Return (X, Y) of the center of cell containing provided text 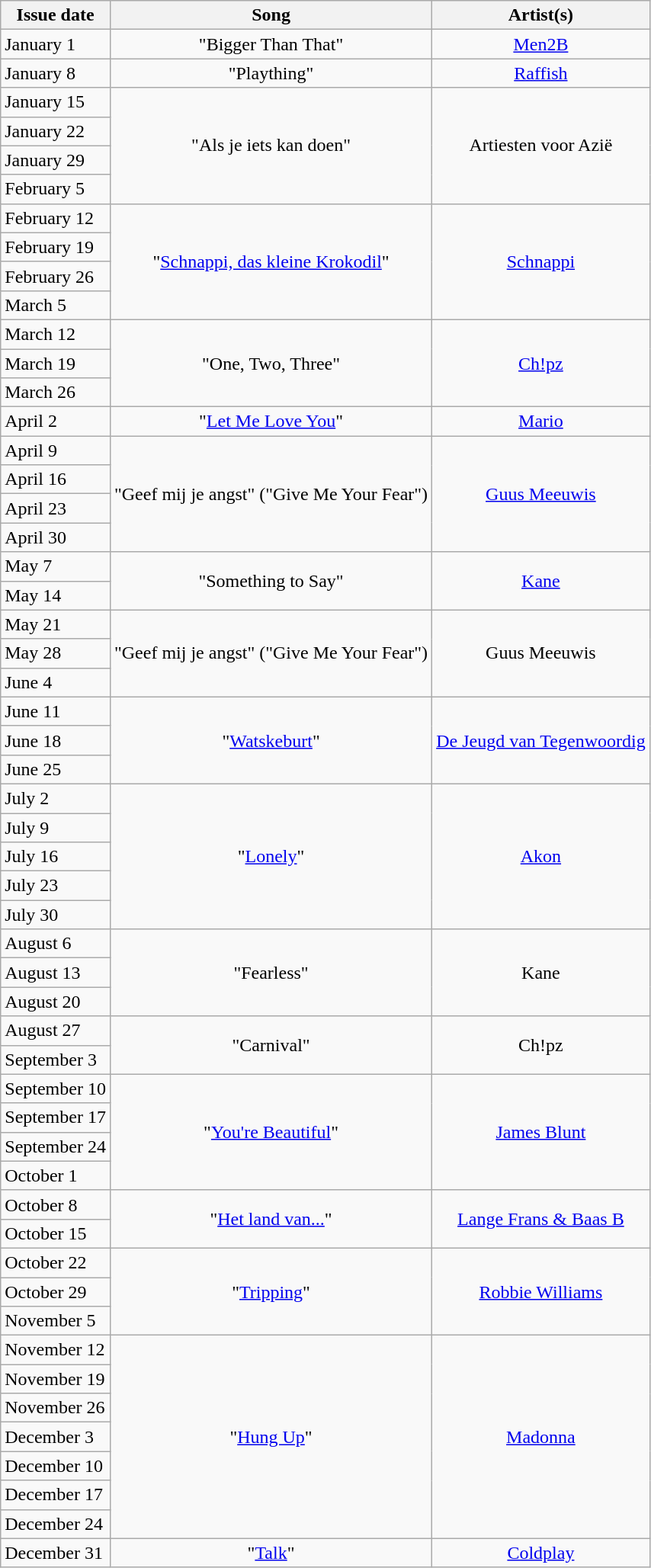
July 9 (56, 827)
April 2 (56, 422)
"Let Me Love You" (271, 422)
May 14 (56, 595)
Song (271, 15)
"Schnappi, das kleine Krokodil" (271, 261)
June 18 (56, 740)
Coldplay (541, 1553)
Artiesten voor Azië (541, 146)
"Carnival" (271, 1045)
April 23 (56, 508)
Akon (541, 856)
"Something to Say" (271, 581)
October 8 (56, 1204)
October 1 (56, 1175)
March 26 (56, 393)
May 7 (56, 566)
De Jeugd van Tegenwoordig (541, 740)
September 3 (56, 1060)
July 23 (56, 886)
October 22 (56, 1262)
January 8 (56, 73)
August 6 (56, 944)
December 31 (56, 1553)
August 27 (56, 1031)
November 12 (56, 1350)
July 30 (56, 915)
December 17 (56, 1495)
"Bigger Than That" (271, 44)
December 24 (56, 1524)
July 16 (56, 857)
December 10 (56, 1466)
April 30 (56, 537)
"Het land van..." (271, 1219)
Lange Frans & Baas B (541, 1219)
"Plaything" (271, 73)
October 29 (56, 1292)
March 19 (56, 364)
March 5 (56, 305)
March 12 (56, 334)
"Talk" (271, 1553)
February 19 (56, 247)
Schnappi (541, 261)
Mario (541, 422)
"Lonely" (271, 856)
June 25 (56, 769)
May 28 (56, 653)
January 22 (56, 131)
September 17 (56, 1117)
January 15 (56, 102)
"You're Beautiful" (271, 1132)
"Tripping" (271, 1291)
"Als je iets kan doen" (271, 146)
Men2B (541, 44)
January 29 (56, 160)
James Blunt (541, 1132)
"Hung Up" (271, 1437)
April 9 (56, 451)
May 21 (56, 624)
June 11 (56, 711)
Madonna (541, 1437)
Issue date (56, 15)
July 2 (56, 798)
November 5 (56, 1321)
January 1 (56, 44)
November 19 (56, 1379)
February 26 (56, 276)
"Watskeburt" (271, 740)
June 4 (56, 682)
August 13 (56, 973)
August 20 (56, 1002)
September 10 (56, 1089)
Artist(s) (541, 15)
February 12 (56, 218)
December 3 (56, 1437)
November 26 (56, 1408)
Raffish (541, 73)
February 5 (56, 189)
September 24 (56, 1146)
April 16 (56, 479)
October 15 (56, 1233)
Robbie Williams (541, 1291)
"One, Two, Three" (271, 363)
"Fearless" (271, 973)
